Return [X, Y] of the center of cell containing provided text 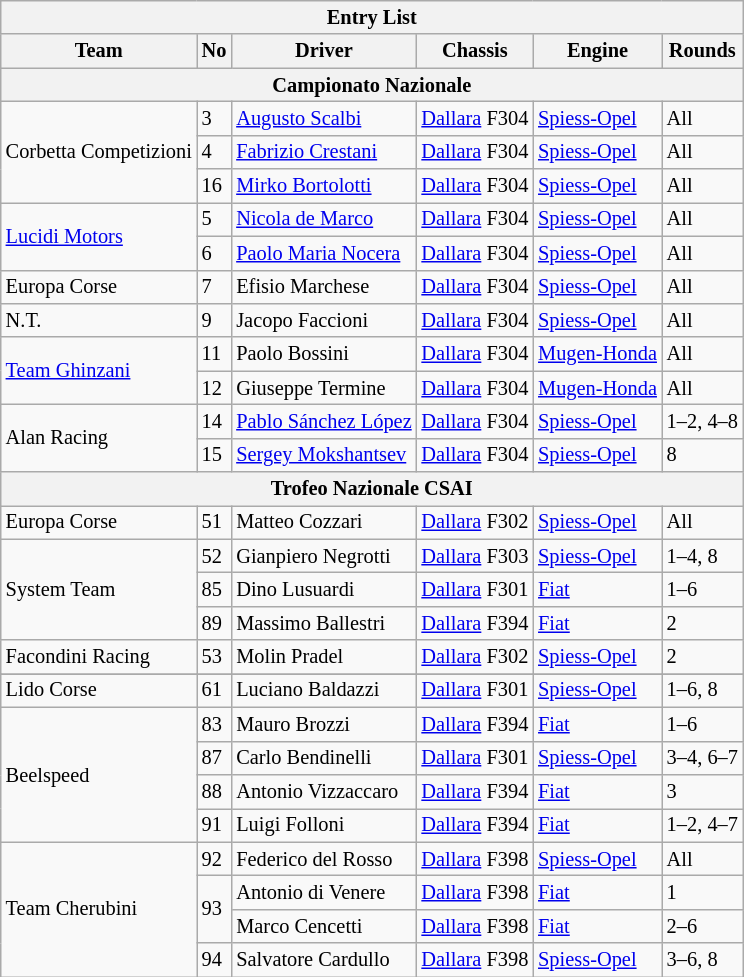
Pablo Sánchez López [324, 421]
5 [214, 219]
Efisio Marchese [324, 287]
Team Cherubini [99, 910]
15 [214, 455]
Gianpiero Negrotti [324, 556]
Paolo Maria Nocera [324, 253]
Antonio di Venere [324, 892]
16 [214, 186]
Entry List [372, 17]
Nicola de Marco [324, 219]
1 [702, 892]
Chassis [476, 51]
83 [214, 724]
8 [702, 455]
Matteo Cozzari [324, 522]
Facondini Racing [99, 657]
Engine [598, 51]
Trofeo Nazionale CSAI [372, 489]
52 [214, 556]
94 [214, 960]
Sergey Mokshantsev [324, 455]
Jacopo Faccioni [324, 320]
6 [214, 253]
Driver [324, 51]
Dallara F303 [476, 556]
11 [214, 354]
Paolo Bossini [324, 354]
Mirko Bortolotti [324, 186]
Marco Cencetti [324, 926]
Luciano Baldazzi [324, 690]
Salvatore Cardullo [324, 960]
No [214, 51]
Corbetta Competizioni [99, 152]
91 [214, 825]
61 [214, 690]
Molin Pradel [324, 657]
4 [214, 152]
2–6 [702, 926]
88 [214, 791]
85 [214, 589]
Antonio Vizzaccaro [324, 791]
53 [214, 657]
Fabrizio Crestani [324, 152]
1–2, 4–8 [702, 421]
7 [214, 287]
Giuseppe Termine [324, 388]
9 [214, 320]
3–6, 8 [702, 960]
Dino Lusuardi [324, 589]
Lido Corse [99, 690]
N.T. [99, 320]
3–4, 6–7 [702, 758]
System Team [99, 590]
92 [214, 859]
12 [214, 388]
14 [214, 421]
89 [214, 623]
Team [99, 51]
Federico del Rosso [324, 859]
Lucidi Motors [99, 236]
Carlo Bendinelli [324, 758]
87 [214, 758]
Beelspeed [99, 774]
Massimo Ballestri [324, 623]
51 [214, 522]
1–4, 8 [702, 556]
Campionato Nazionale [372, 85]
Augusto Scalbi [324, 118]
1–2, 4–7 [702, 825]
1–6, 8 [702, 690]
93 [214, 908]
Rounds [702, 51]
Team Ghinzani [99, 370]
Luigi Folloni [324, 825]
Mauro Brozzi [324, 724]
Alan Racing [99, 438]
